Determine the (x, y) coordinate at the center of the cell enclosing the given text.  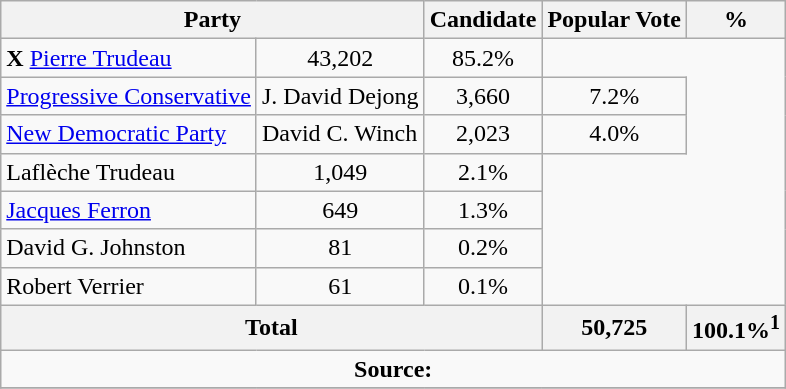
4.0% (614, 134)
J. David Dejong (340, 96)
649 (340, 210)
1.3% (483, 210)
85.2% (483, 58)
David C. Winch (340, 134)
1,049 (340, 172)
Popular Vote (614, 20)
Robert Verrier (129, 286)
Party (212, 20)
Progressive Conservative (129, 96)
7.2% (614, 96)
2,023 (483, 134)
50,725 (614, 328)
81 (340, 248)
0.2% (483, 248)
3,660 (483, 96)
100.1%1 (736, 328)
61 (340, 286)
Laflèche Trudeau (129, 172)
Total (272, 328)
X Pierre Trudeau (129, 58)
Candidate (483, 20)
2.1% (483, 172)
Source: (394, 369)
% (736, 20)
New Democratic Party (129, 134)
David G. Johnston (129, 248)
0.1% (483, 286)
Jacques Ferron (129, 210)
43,202 (340, 58)
